Provide the (X, Y) coordinate of the cell's center where the given text is located.  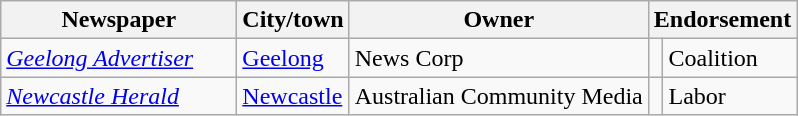
Geelong Advertiser (119, 58)
Newcastle (293, 96)
Owner (498, 20)
City/town (293, 20)
Labor (730, 96)
Newspaper (119, 20)
Coalition (730, 58)
Newcastle Herald (119, 96)
News Corp (498, 58)
Endorsement (722, 20)
Geelong (293, 58)
Australian Community Media (498, 96)
